For the text-containing cell, return its midpoint in [X, Y] coordinate format. 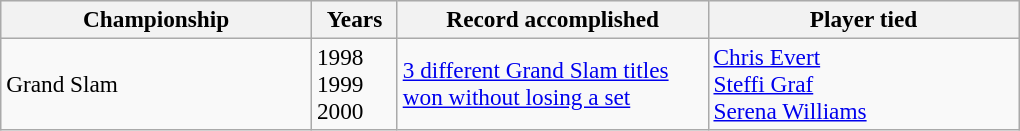
Championship [156, 19]
199819992000 [355, 84]
Years [355, 19]
Record accomplished [552, 19]
Chris Evert Steffi Graf Serena Williams [864, 84]
Grand Slam [156, 84]
3 different Grand Slam titles won without losing a set [552, 84]
Player tied [864, 19]
